For the text-containing cell, return its midpoint in [x, y] coordinate format. 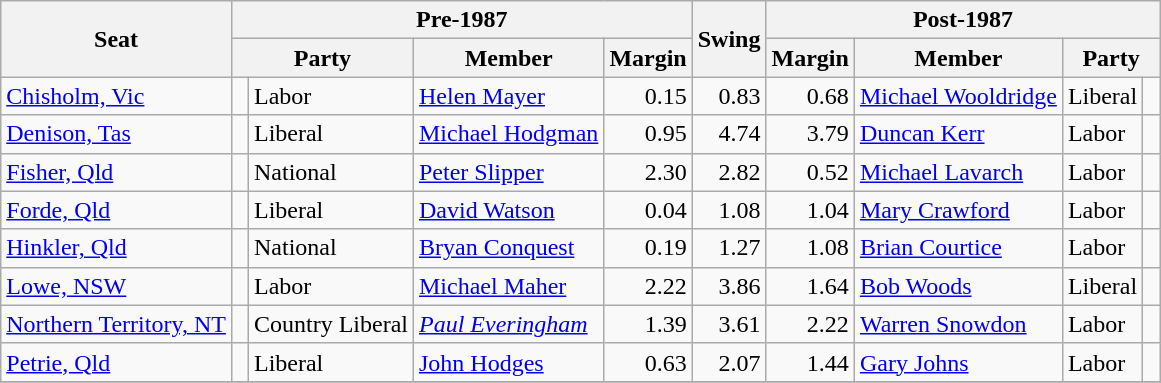
Fisher, Qld [116, 172]
3.61 [729, 324]
1.39 [648, 324]
2.30 [648, 172]
Petrie, Qld [116, 362]
4.74 [729, 134]
3.79 [810, 134]
0.04 [648, 210]
2.07 [729, 362]
Chisholm, Vic [116, 96]
1.64 [810, 286]
0.19 [648, 248]
David Watson [508, 210]
Post-1987 [963, 20]
Seat [116, 39]
Peter Slipper [508, 172]
John Hodges [508, 362]
Brian Courtice [958, 248]
0.63 [648, 362]
Denison, Tas [116, 134]
Gary Johns [958, 362]
Helen Mayer [508, 96]
Pre-1987 [462, 20]
Bob Woods [958, 286]
1.44 [810, 362]
Forde, Qld [116, 210]
0.95 [648, 134]
1.04 [810, 210]
Michael Lavarch [958, 172]
0.83 [729, 96]
Hinkler, Qld [116, 248]
Country Liberal [330, 324]
2.82 [729, 172]
Northern Territory, NT [116, 324]
1.27 [729, 248]
Michael Wooldridge [958, 96]
Michael Hodgman [508, 134]
3.86 [729, 286]
Michael Maher [508, 286]
Paul Everingham [508, 324]
Mary Crawford [958, 210]
Duncan Kerr [958, 134]
Warren Snowdon [958, 324]
0.68 [810, 96]
0.52 [810, 172]
Swing [729, 39]
0.15 [648, 96]
Bryan Conquest [508, 248]
Lowe, NSW [116, 286]
